Find where the given text appears and provide that cell's center as [x, y] coordinate. 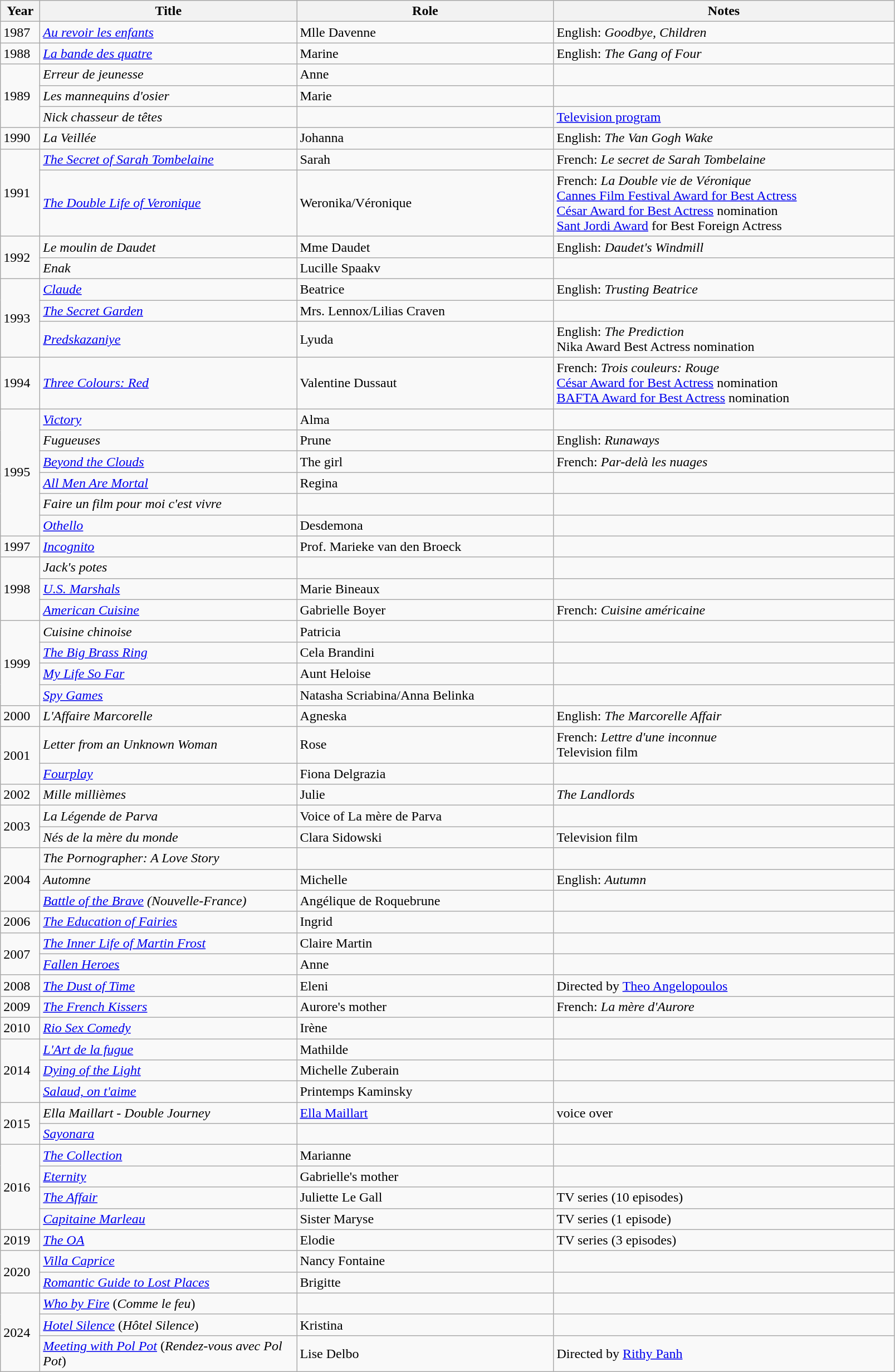
Marie [426, 96]
2001 [20, 755]
Au revoir les enfants [168, 32]
2000 [20, 716]
Villa Caprice [168, 1261]
The French Kissers [168, 1007]
2019 [20, 1240]
2014 [20, 1070]
2007 [20, 954]
1990 [20, 138]
Title [168, 11]
Angélique de Roquebrune [426, 901]
Claude [168, 289]
Cela Brandini [426, 652]
The Collection [168, 1155]
Hotel Silence (Hôtel Silence) [168, 1325]
Ella Maillart [426, 1113]
Nés de la mère du monde [168, 837]
French: Lettre d'une inconnueTelevision film [724, 745]
Regina [426, 483]
The Double Life of Veronique [168, 203]
L'Art de la fugue [168, 1049]
Beyond the Clouds [168, 462]
Aunt Heloise [426, 673]
Sarah [426, 159]
English: Trusting Beatrice [724, 289]
Brigitte [426, 1282]
1991 [20, 193]
The Dust of Time [168, 985]
Weronika/Véronique [426, 203]
La bande des quatre [168, 53]
Cuisine chinoise [168, 631]
1999 [20, 663]
Notes [724, 11]
Alma [426, 419]
Juliette Le Gall [426, 1198]
Lise Delbo [426, 1354]
Faire un film pour moi c'est vivre [168, 504]
Nick chasseur de têtes [168, 117]
French: Trois couleurs: RougeCésar Award for Best Actress nominationBAFTA Award for Best Actress nomination [724, 383]
Romantic Guide to Lost Places [168, 1282]
Directed by Rithy Panh [724, 1354]
Aurore's mother [426, 1007]
Othello [168, 525]
2002 [20, 795]
Printemps Kaminsky [426, 1092]
French: Par-delà les nuages [724, 462]
Automne [168, 880]
2015 [20, 1124]
The OA [168, 1240]
English: Daudet's Windmill [724, 247]
2009 [20, 1007]
The Landlords [724, 795]
English: Goodbye, Children [724, 32]
2008 [20, 985]
French: Cuisine américaine [724, 610]
Le moulin de Daudet [168, 247]
Mlle Davenne [426, 32]
Michelle Zuberain [426, 1071]
Prune [426, 441]
Clara Sidowski [426, 837]
Meeting with Pol Pot (Rendez-vous avec Pol Pot) [168, 1354]
All Men Are Mortal [168, 483]
Fiona Delgrazia [426, 774]
Role [426, 11]
Irène [426, 1028]
L'Affaire Marcorelle [168, 716]
Victory [168, 419]
Mathilde [426, 1049]
Gabrielle Boyer [426, 610]
1989 [20, 96]
Mme Daudet [426, 247]
Spy Games [168, 695]
Year [20, 11]
The Secret of Sarah Tombelaine [168, 159]
English: The Van Gogh Wake [724, 138]
Kristina [426, 1325]
1988 [20, 53]
My Life So Far [168, 673]
Dying of the Light [168, 1071]
1994 [20, 383]
Fugueuses [168, 441]
English: The Gang of Four [724, 53]
U.S. Marshals [168, 589]
Marie Bineaux [426, 589]
2006 [20, 922]
Ella Maillart - Double Journey [168, 1113]
The girl [426, 462]
Predskazaniye [168, 340]
1995 [20, 472]
1998 [20, 589]
2003 [20, 827]
La Légende de Parva [168, 816]
Beatrice [426, 289]
1987 [20, 32]
Natasha Scriabina/Anna Belinka [426, 695]
Rio Sex Comedy [168, 1028]
The Affair [168, 1198]
Capitaine Marleau [168, 1219]
Television program [724, 117]
Salaud, on t'aime [168, 1092]
La Veillée [168, 138]
English: Runaways [724, 441]
French: Le secret de Sarah Tombelaine [724, 159]
The Education of Fairies [168, 922]
English: The Marcorelle Affair [724, 716]
Johanna [426, 138]
Mrs. Lennox/Lilias Craven [426, 310]
Enak [168, 268]
Directed by Theo Angelopoulos [724, 985]
French: La mère d'Aurore [724, 1007]
2020 [20, 1272]
English: The PredictionNika Award Best Actress nomination [724, 340]
Television film [724, 837]
1992 [20, 257]
Incognito [168, 546]
2024 [20, 1332]
Valentine Dussaut [426, 383]
American Cuisine [168, 610]
Gabrielle's mother [426, 1176]
Erreur de jeunesse [168, 75]
Mille millièmes [168, 795]
Lyuda [426, 340]
2016 [20, 1187]
Prof. Marieke van den Broeck [426, 546]
Letter from an Unknown Woman [168, 745]
Les mannequins d'osier [168, 96]
Voice of La mère de Parva [426, 816]
Fourplay [168, 774]
Nancy Fontaine [426, 1261]
1993 [20, 318]
Lucille Spaakv [426, 268]
Ingrid [426, 922]
TV series (1 episode) [724, 1219]
Agneska [426, 716]
Sayonara [168, 1134]
voice over [724, 1113]
Patricia [426, 631]
The Big Brass Ring [168, 652]
The Inner Life of Martin Frost [168, 943]
Jack's potes [168, 568]
Marine [426, 53]
Battle of the Brave (Nouvelle-France) [168, 901]
Three Colours: Red [168, 383]
1997 [20, 546]
Desdemona [426, 525]
TV series (10 episodes) [724, 1198]
The Pornographer: A Love Story [168, 858]
The Secret Garden [168, 310]
Michelle [426, 880]
Who by Fire (Comme le feu) [168, 1303]
2004 [20, 880]
Rose [426, 745]
Eternity [168, 1176]
2010 [20, 1028]
Julie [426, 795]
Eleni [426, 985]
Claire Martin [426, 943]
TV series (3 episodes) [724, 1240]
Sister Maryse [426, 1219]
Fallen Heroes [168, 964]
Marianne [426, 1155]
Elodie [426, 1240]
English: Autumn [724, 880]
